Search for the cell housing the specified text and yield its [x, y] center coordinate. 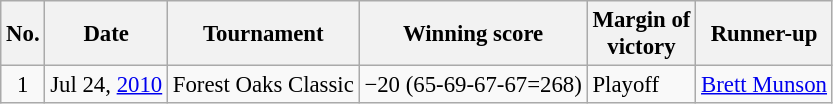
Playoff [642, 85]
Jul 24, 2010 [106, 85]
Tournament [264, 34]
−20 (65-69-67-67=268) [473, 85]
Forest Oaks Classic [264, 85]
Margin ofvictory [642, 34]
1 [23, 85]
Date [106, 34]
Winning score [473, 34]
No. [23, 34]
Runner-up [764, 34]
Brett Munson [764, 85]
